Detect which cell encompasses the target text, then output its (X, Y) center coordinate. 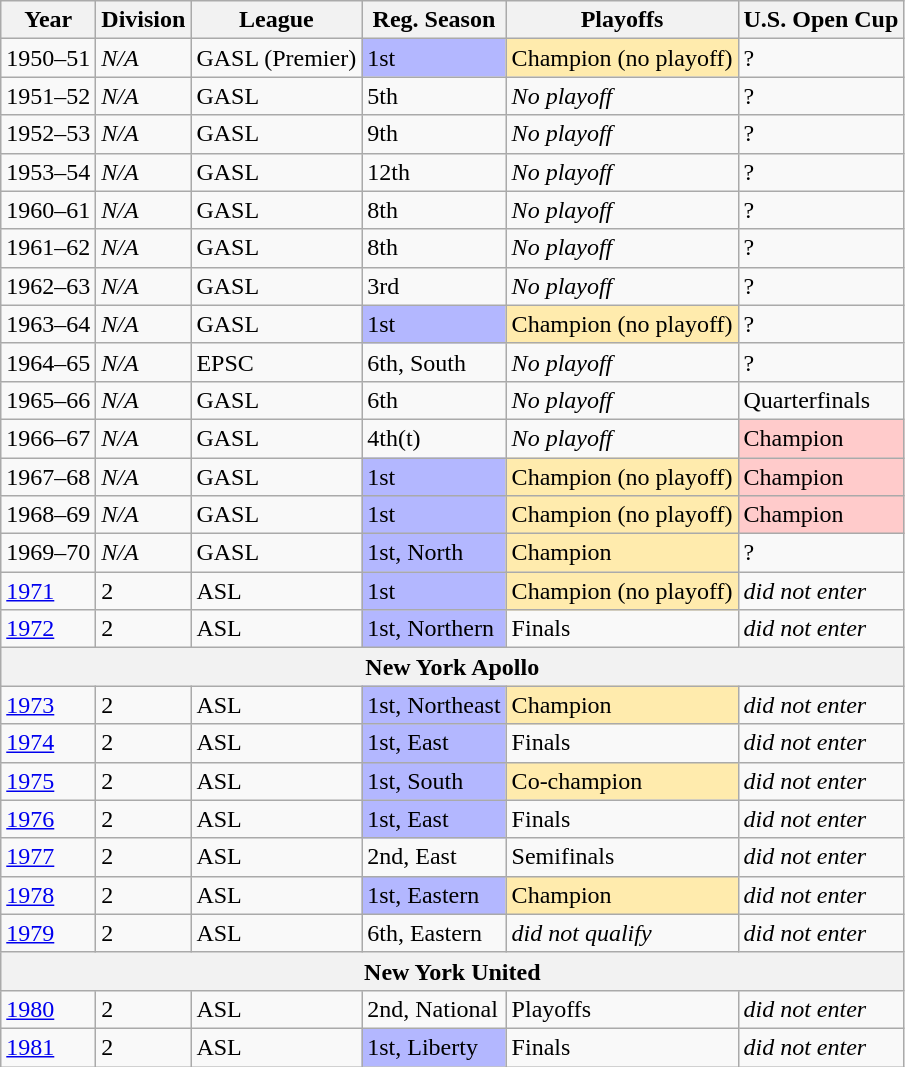
1st, North (434, 553)
U.S. Open Cup (821, 20)
1976 (48, 819)
1965–66 (48, 400)
Year (48, 20)
1952–53 (48, 134)
1977 (48, 857)
5th (434, 96)
1951–52 (48, 96)
4th(t) (434, 438)
1st, South (434, 781)
2nd, East (434, 857)
6th, Eastern (434, 933)
1960–61 (48, 210)
1963–64 (48, 324)
did not qualify (622, 933)
1971 (48, 591)
Quarterfinals (821, 400)
1969–70 (48, 553)
GASL (Premier) (276, 58)
2nd, National (434, 1009)
1975 (48, 781)
6th, South (434, 362)
1962–63 (48, 286)
League (276, 20)
1st, Liberty (434, 1047)
Reg. Season (434, 20)
1974 (48, 743)
1981 (48, 1047)
1968–69 (48, 515)
Co-champion (622, 781)
1978 (48, 895)
1st, Northern (434, 629)
1966–67 (48, 438)
1964–65 (48, 362)
1961–62 (48, 248)
6th (434, 400)
1st, Northeast (434, 705)
1950–51 (48, 58)
Semifinals (622, 857)
9th (434, 134)
1953–54 (48, 172)
3rd (434, 286)
1967–68 (48, 477)
1980 (48, 1009)
1st, Eastern (434, 895)
Division (144, 20)
New York Apollo (452, 667)
New York United (452, 971)
1973 (48, 705)
1972 (48, 629)
1979 (48, 933)
EPSC (276, 362)
12th (434, 172)
